Output the (x, y) coordinate of the center of the cell containing the given text.  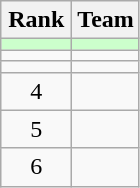
Team (106, 20)
5 (36, 129)
4 (36, 91)
6 (36, 167)
Rank (36, 20)
